Return [x, y] of the center of cell containing provided text 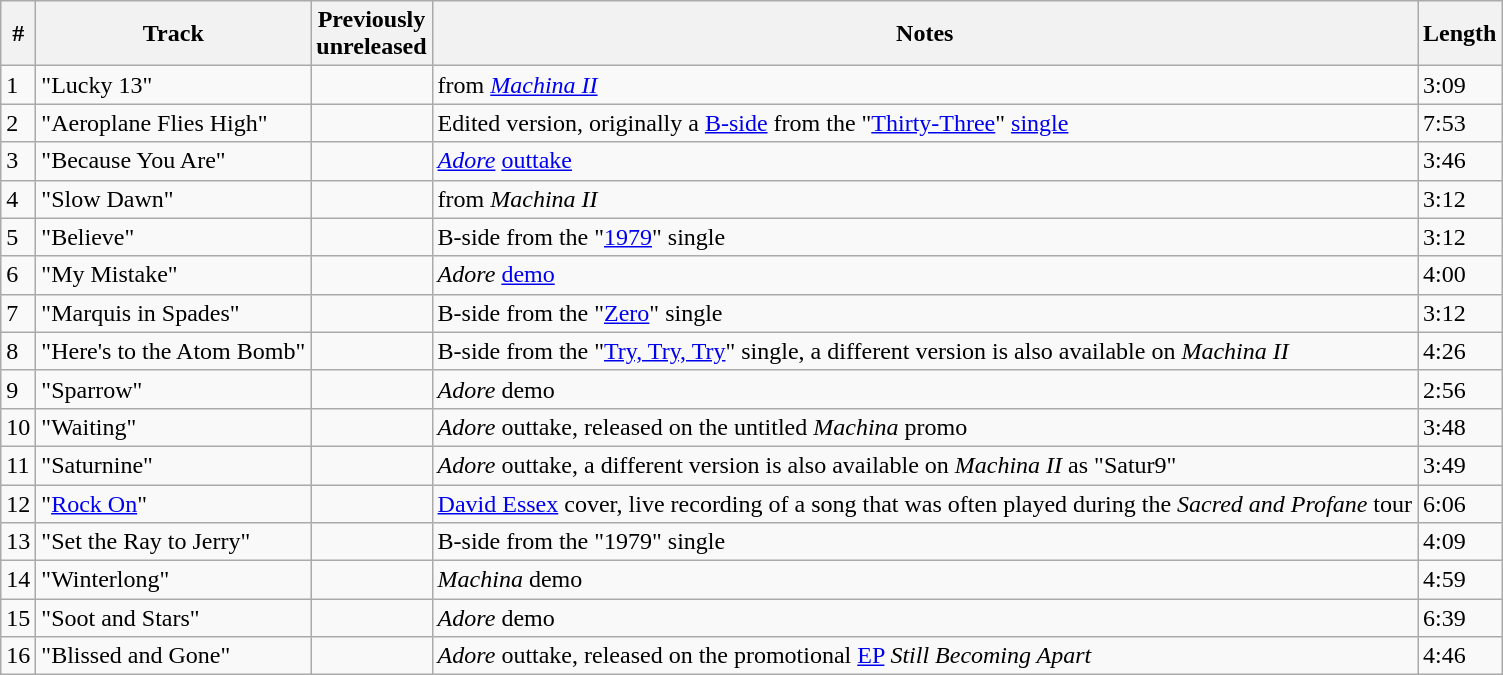
Previouslyunreleased [372, 34]
4:00 [1460, 275]
"Set the Ray to Jerry" [174, 542]
B-side from the "Zero" single [924, 313]
"Rock On" [174, 503]
2:56 [1460, 389]
15 [18, 618]
16 [18, 656]
"Believe" [174, 237]
4:59 [1460, 580]
6:06 [1460, 503]
1 [18, 85]
7:53 [1460, 123]
"Because You Are" [174, 161]
14 [18, 580]
10 [18, 427]
6:39 [1460, 618]
David Essex cover, live recording of a song that was often played during the Sacred and Profane tour [924, 503]
Length [1460, 34]
"Sparrow" [174, 389]
9 [18, 389]
"Here's to the Atom Bomb" [174, 351]
"Soot and Stars" [174, 618]
B-side from the "Try, Try, Try" single, a different version is also available on Machina II [924, 351]
"Blissed and Gone" [174, 656]
4:26 [1460, 351]
4:46 [1460, 656]
Track [174, 34]
"Marquis in Spades" [174, 313]
Adore outtake, a different version is also available on Machina II as "Satur9" [924, 465]
4:09 [1460, 542]
"Winterlong" [174, 580]
"Saturnine" [174, 465]
Machina demo [924, 580]
3:46 [1460, 161]
"Slow Dawn" [174, 199]
"My Mistake" [174, 275]
6 [18, 275]
12 [18, 503]
11 [18, 465]
# [18, 34]
4 [18, 199]
"Lucky 13" [174, 85]
Adore outtake, released on the promotional EP Still Becoming Apart [924, 656]
Notes [924, 34]
Edited version, originally a B-side from the "Thirty-Three" single [924, 123]
3:09 [1460, 85]
8 [18, 351]
3 [18, 161]
7 [18, 313]
3:48 [1460, 427]
"Aeroplane Flies High" [174, 123]
13 [18, 542]
5 [18, 237]
2 [18, 123]
3:49 [1460, 465]
Adore outtake, released on the untitled Machina promo [924, 427]
Adore outtake [924, 161]
"Waiting" [174, 427]
